Provide the (X, Y) coordinate of the cell's center where the given text is located.  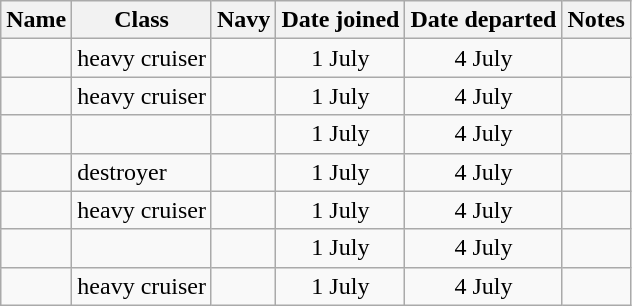
Date joined (340, 20)
Class (142, 20)
Name (36, 20)
Notes (596, 20)
destroyer (142, 172)
Date departed (484, 20)
Navy (243, 20)
